Detect which cell encompasses the target text, then output its (x, y) center coordinate. 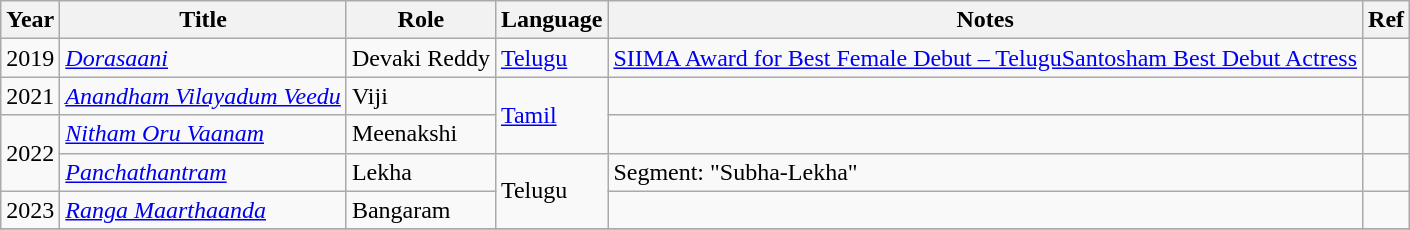
Ranga Maarthaanda (204, 210)
Viji (420, 96)
Anandham Vilayadum Veedu (204, 96)
Title (204, 20)
SIIMA Award for Best Female Debut – TeluguSantosham Best Debut Actress (986, 58)
Nitham Oru Vaanam (204, 134)
2019 (30, 58)
Year (30, 20)
Ref (1386, 20)
2021 (30, 96)
Language (551, 20)
Panchathantram (204, 172)
Dorasaani (204, 58)
2023 (30, 210)
Devaki Reddy (420, 58)
Lekha (420, 172)
Tamil (551, 115)
Segment: "Subha-Lekha" (986, 172)
Role (420, 20)
Notes (986, 20)
Meenakshi (420, 134)
Bangaram (420, 210)
2022 (30, 153)
